Determine the (x, y) coordinate at the center of the cell enclosing the given text.  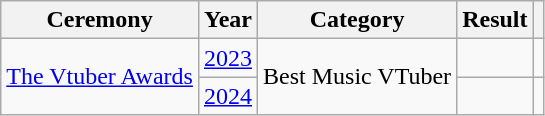
2023 (228, 58)
2024 (228, 96)
Year (228, 20)
Category (358, 20)
The Vtuber Awards (100, 77)
Ceremony (100, 20)
Best Music VTuber (358, 77)
Result (495, 20)
